From the cell containing the given text, extract its center point as [x, y] coordinate. 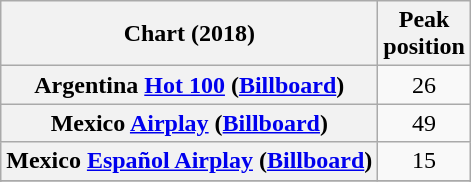
Argentina Hot 100 (Billboard) [190, 85]
26 [424, 85]
Mexico Español Airplay (Billboard) [190, 161]
49 [424, 123]
Mexico Airplay (Billboard) [190, 123]
Peakposition [424, 34]
Chart (2018) [190, 34]
15 [424, 161]
